Pinpoint the cell where the given text exists, returning its [x, y] midpoint coordinate. 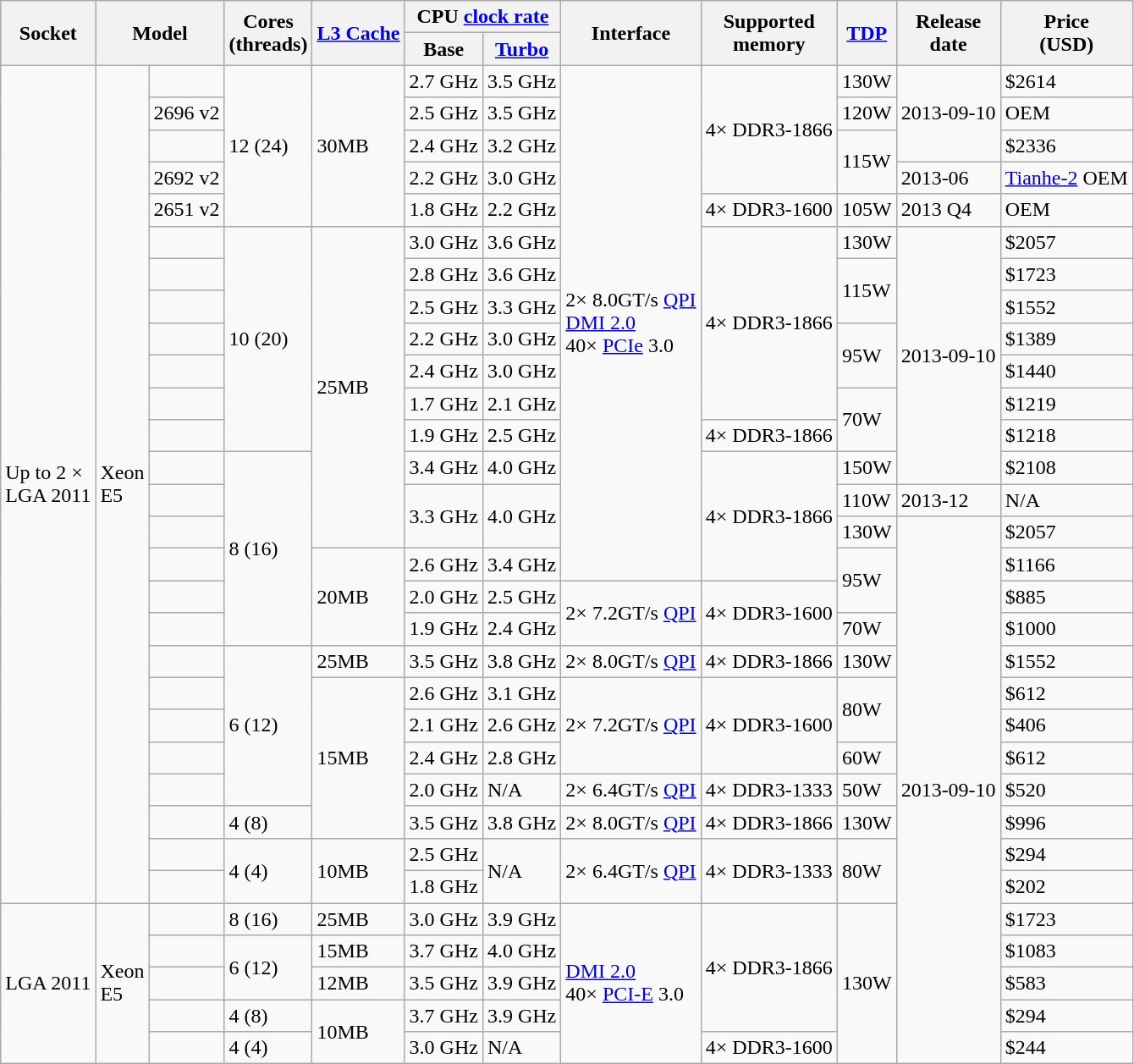
3.2 GHz [521, 146]
30MB [359, 146]
12MB [359, 984]
DMI 2.040× PCI-E 3.0 [631, 983]
150W [867, 468]
12 (24) [268, 146]
$1218 [1066, 436]
$2336 [1066, 146]
2013 Q4 [948, 210]
1.7 GHz [443, 404]
Interface [631, 33]
L3 Cache [359, 33]
20MB [359, 597]
CPU clock rate [482, 17]
$996 [1066, 822]
Price(USD) [1066, 33]
$520 [1066, 790]
$202 [1066, 886]
Releasedate [948, 33]
Tianhe-2 OEM [1066, 178]
105W [867, 210]
$885 [1066, 597]
$1389 [1066, 339]
$2108 [1066, 468]
TDP [867, 33]
2013-06 [948, 178]
$1440 [1066, 371]
LGA 2011 [48, 983]
$583 [1066, 984]
$1000 [1066, 629]
Cores(threads) [268, 33]
2× 8.0GT/s QPIDMI 2.040× PCIe 3.0 [631, 323]
10 (20) [268, 339]
2651 v2 [186, 210]
Base [443, 49]
$1219 [1066, 404]
120W [867, 113]
Supportedmemory [768, 33]
$1166 [1066, 565]
Socket [48, 33]
2696 v2 [186, 113]
$406 [1066, 725]
110W [867, 500]
3.1 GHz [521, 693]
2.7 GHz [443, 81]
2692 v2 [186, 178]
50W [867, 790]
60W [867, 758]
$2614 [1066, 81]
2013-12 [948, 500]
Model [160, 33]
$244 [1066, 1048]
Turbo [521, 49]
Up to 2 ×LGA 2011 [48, 484]
$1083 [1066, 951]
